Output the [x, y] coordinate of the center of the cell containing the given text.  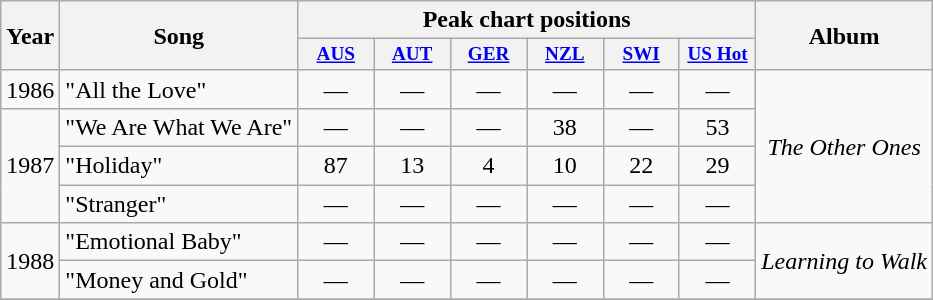
"All the Love" [179, 89]
4 [488, 166]
"We Are What We Are" [179, 128]
GER [488, 55]
87 [336, 166]
Album [844, 36]
1987 [30, 166]
38 [565, 128]
13 [412, 166]
AUT [412, 55]
"Stranger" [179, 204]
"Holiday" [179, 166]
US Hot [717, 55]
1988 [30, 261]
SWI [641, 55]
Year [30, 36]
Song [179, 36]
"Money and Gold" [179, 280]
Learning to Walk [844, 261]
22 [641, 166]
NZL [565, 55]
The Other Ones [844, 146]
"Emotional Baby" [179, 242]
10 [565, 166]
29 [717, 166]
Peak chart positions [527, 20]
53 [717, 128]
AUS [336, 55]
1986 [30, 89]
